For the text-containing cell, return its midpoint in [x, y] coordinate format. 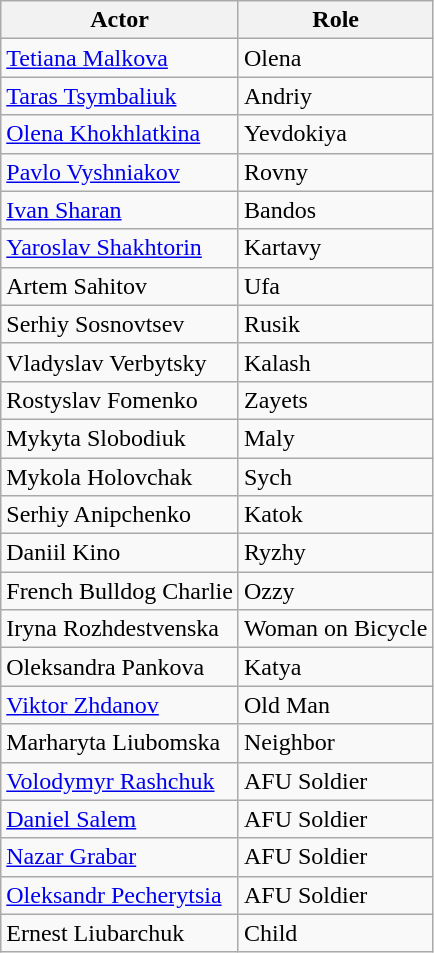
Nazar Grabar [120, 857]
Yaroslav Shakhtorin [120, 248]
Ivan Sharan [120, 210]
Actor [120, 20]
Andriy [335, 96]
Viktor Zhdanov [120, 705]
Zayets [335, 400]
Rostyslav Fomenko [120, 400]
Bandos [335, 210]
Kalash [335, 362]
Tetiana Malkova [120, 58]
Neighbor [335, 743]
Rusik [335, 324]
Serhiy Sosnovtsev [120, 324]
Role [335, 20]
Daniel Salem [120, 819]
Mykola Holovchak [120, 477]
Rovny [335, 172]
Marharyta Liubomska [120, 743]
Pavlo Vyshniakov [120, 172]
Taras Tsymbaliuk [120, 96]
Serhiy Anipchenko [120, 515]
Kartavy [335, 248]
Maly [335, 438]
Vladyslav Verbytsky [120, 362]
Mykyta Slobodiuk [120, 438]
Ufa [335, 286]
Ernest Liubarchuk [120, 933]
Volodymyr Rashchuk [120, 781]
Artem Sahitov [120, 286]
Old Man [335, 705]
Oleksandra Pankova [120, 667]
Olena [335, 58]
Sych [335, 477]
Child [335, 933]
Katok [335, 515]
Katya [335, 667]
Iryna Rozhdestvenska [120, 629]
Daniil Kino [120, 553]
Ryzhy [335, 553]
Olena Khokhlatkina [120, 134]
Oleksandr Pecherytsia [120, 895]
Yevdokiya [335, 134]
Woman on Bicycle [335, 629]
Ozzy [335, 591]
French Bulldog Charlie [120, 591]
